Provide the (X, Y) coordinate of the cell's center where the given text is located.  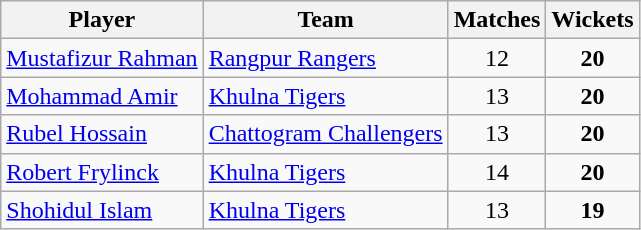
Chattogram Challengers (326, 134)
Player (102, 20)
Robert Frylinck (102, 172)
Rubel Hossain (102, 134)
14 (497, 172)
Matches (497, 20)
Wickets (592, 20)
Rangpur Rangers (326, 58)
Mustafizur Rahman (102, 58)
Shohidul Islam (102, 210)
19 (592, 210)
Mohammad Amir (102, 96)
Team (326, 20)
12 (497, 58)
